Determine the [x, y] coordinate at the center of the cell enclosing the given text.  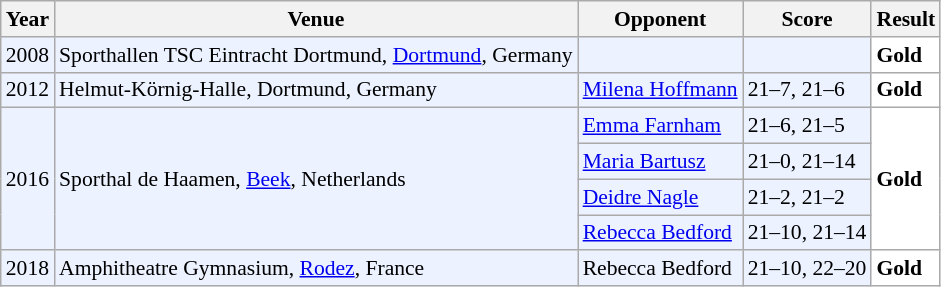
Opponent [660, 19]
Helmut-Körnig-Halle, Dortmund, Germany [316, 90]
21–2, 21–2 [808, 197]
Sporthallen TSC Eintracht Dortmund, Dortmund, Germany [316, 55]
Maria Bartusz [660, 162]
Deidre Nagle [660, 197]
21–6, 21–5 [808, 126]
Amphitheatre Gymnasium, Rodez, France [316, 269]
21–0, 21–14 [808, 162]
Result [906, 19]
2008 [28, 55]
2018 [28, 269]
2016 [28, 179]
Score [808, 19]
Milena Hoffmann [660, 90]
Year [28, 19]
Venue [316, 19]
2012 [28, 90]
21–7, 21–6 [808, 90]
Sporthal de Haamen, Beek, Netherlands [316, 179]
Emma Farnham [660, 126]
21–10, 21–14 [808, 233]
21–10, 22–20 [808, 269]
